Provide the [X, Y] coordinate of the cell's center where the given text is located.  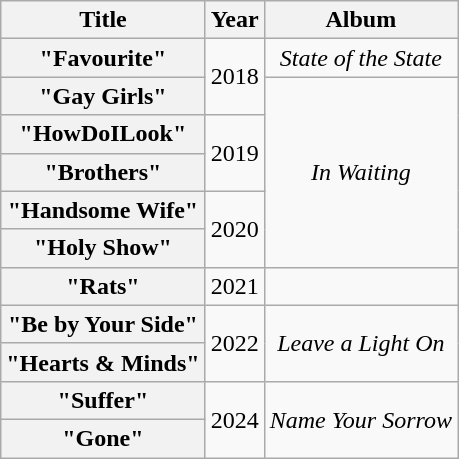
Year [234, 20]
"Be by Your Side" [103, 324]
"Suffer" [103, 400]
"Gone" [103, 438]
"Rats" [103, 286]
"Handsome Wife" [103, 210]
Name Your Sorrow [360, 419]
Title [103, 20]
2022 [234, 343]
2024 [234, 419]
In Waiting [360, 172]
2019 [234, 153]
"Gay Girls" [103, 96]
2018 [234, 77]
"Brothers" [103, 172]
Leave a Light On [360, 343]
"HowDoILook" [103, 134]
Album [360, 20]
2020 [234, 229]
"Hearts & Minds" [103, 362]
2021 [234, 286]
State of the State [360, 58]
"Favourite" [103, 58]
"Holy Show" [103, 248]
